Provide the [X, Y] coordinate of the cell's center where the given text is located.  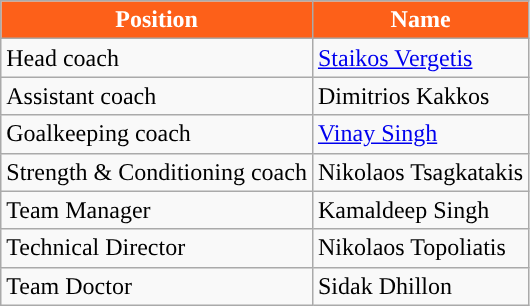
Kamaldeep Singh [420, 210]
Sidak Dhillon [420, 286]
Name [420, 20]
Strength & Conditioning coach [157, 172]
Vinay Singh [420, 134]
Nikolaos Topoliatis [420, 248]
Position [157, 20]
Assistant coach [157, 96]
Technical Director [157, 248]
Goalkeeping coach [157, 134]
Head coach [157, 58]
Nikolaos Tsagkatakis [420, 172]
Team Manager [157, 210]
Team Doctor [157, 286]
Dimitrios Kakkos [420, 96]
Staikos Vergetis [420, 58]
